Detect which cell encompasses the target text, then output its [x, y] center coordinate. 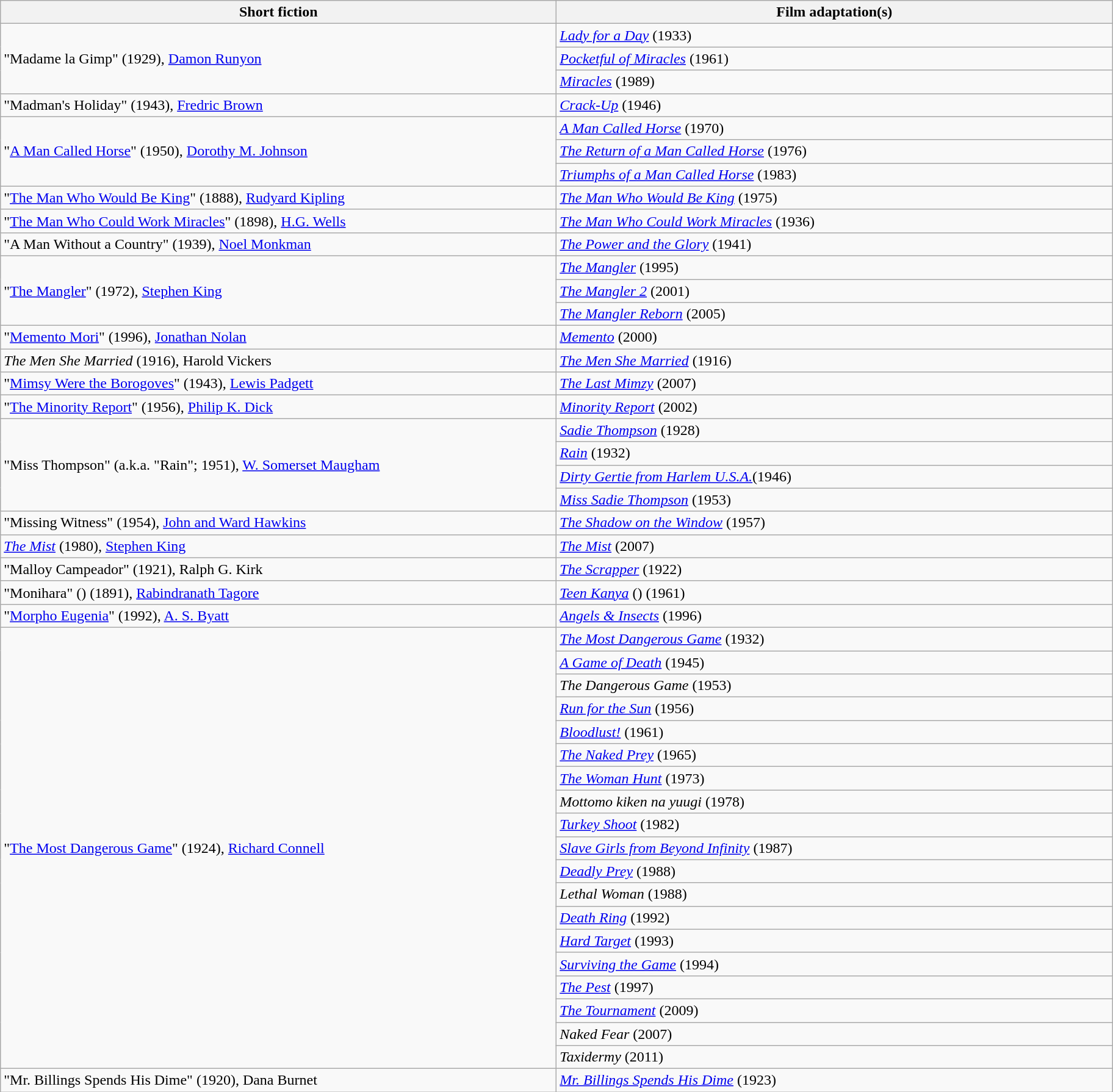
The Man Who Would Be King (1975) [835, 198]
Mottomo kiken na yuugi (1978) [835, 802]
The Men She Married (1916) [835, 361]
The Men She Married (1916), Harold Vickers [278, 361]
"A Man Called Horse" (1950), Dorothy M. Johnson [278, 151]
"Monihara" () (1891), Rabindranath Tagore [278, 592]
Hard Target (1993) [835, 941]
Turkey Shoot (1982) [835, 825]
The Mangler (1995) [835, 267]
Miss Sadie Thompson (1953) [835, 500]
The Naked Prey (1965) [835, 755]
Pocketful of Miracles (1961) [835, 59]
"Mr. Billings Spends His Dime" (1920), Dana Burnet [278, 1080]
A Game of Death (1945) [835, 662]
The Tournament (2009) [835, 1010]
Minority Report (2002) [835, 407]
Sadie Thompson (1928) [835, 430]
"The Mangler" (1972), Stephen King [278, 290]
Death Ring (1992) [835, 918]
"The Man Who Could Work Miracles" (1898), H.G. Wells [278, 221]
Miracles (1989) [835, 82]
Bloodlust! (1961) [835, 732]
Mr. Billings Spends His Dime (1923) [835, 1080]
Dirty Gertie from Harlem U.S.A.(1946) [835, 476]
The Most Dangerous Game (1932) [835, 639]
Deadly Prey (1988) [835, 871]
Lady for a Day (1933) [835, 35]
Slave Girls from Beyond Infinity (1987) [835, 848]
Taxidermy (2011) [835, 1057]
The Dangerous Game (1953) [835, 686]
The Mangler 2 (2001) [835, 291]
"Missing Witness" (1954), John and Ward Hawkins [278, 523]
The Woman Hunt (1973) [835, 778]
The Return of a Man Called Horse (1976) [835, 151]
Teen Kanya () (1961) [835, 592]
The Mist (1980), Stephen King [278, 546]
The Pest (1997) [835, 987]
"Madame la Gimp" (1929), Damon Runyon [278, 59]
"Mimsy Were the Borogoves" (1943), Lewis Padgett [278, 384]
"Miss Thompson" (a.k.a. "Rain"; 1951), W. Somerset Maugham [278, 465]
Rain (1932) [835, 453]
The Mangler Reborn (2005) [835, 314]
The Mist (2007) [835, 546]
Run for the Sun (1956) [835, 709]
"A Man Without a Country" (1939), Noel Monkman [278, 244]
Angels & Insects (1996) [835, 616]
The Last Mimzy (2007) [835, 384]
The Man Who Could Work Miracles (1936) [835, 221]
Surviving the Game (1994) [835, 964]
"Madman's Holiday" (1943), Fredric Brown [278, 105]
The Power and the Glory (1941) [835, 244]
Lethal Woman (1988) [835, 894]
"The Man Who Would Be King" (1888), Rudyard Kipling [278, 198]
The Scrapper (1922) [835, 569]
The Shadow on the Window (1957) [835, 523]
"The Minority Report" (1956), Philip K. Dick [278, 407]
"The Most Dangerous Game" (1924), Richard Connell [278, 848]
Crack-Up (1946) [835, 105]
A Man Called Horse (1970) [835, 128]
Naked Fear (2007) [835, 1034]
Triumphs of a Man Called Horse (1983) [835, 174]
"Morpho Eugenia" (1992), A. S. Byatt [278, 616]
"Malloy Campeador" (1921), Ralph G. Kirk [278, 569]
"Memento Mori" (1996), Jonathan Nolan [278, 337]
Film adaptation(s) [835, 12]
Memento (2000) [835, 337]
Short fiction [278, 12]
